Detect which cell encompasses the target text, then output its [X, Y] center coordinate. 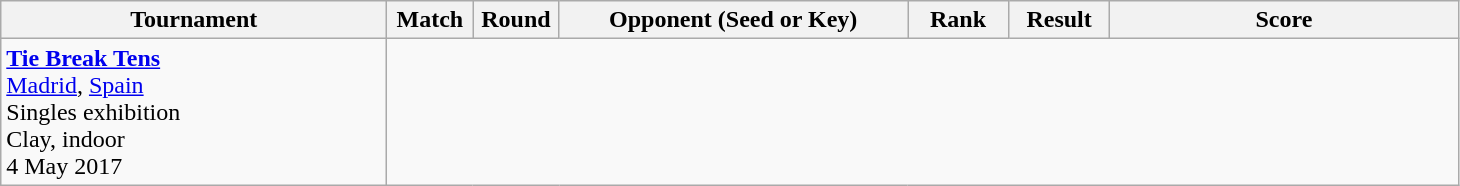
Match [430, 20]
Rank [958, 20]
Round [516, 20]
Opponent (Seed or Key) [734, 20]
Tournament [194, 20]
Tie Break Tens Madrid, SpainSingles exhibitionClay, indoor4 May 2017 [194, 112]
Score [1284, 20]
Result [1060, 20]
